Return (x, y) of the center of cell containing provided text 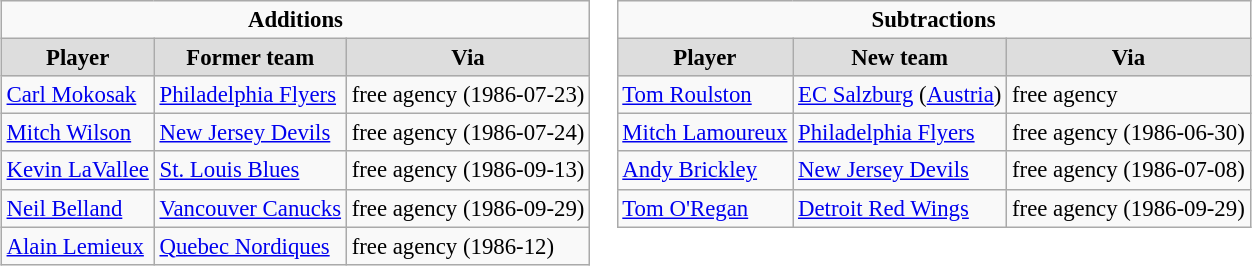
Neil Belland (78, 208)
Additions (295, 20)
Tom Roulston (705, 95)
Quebec Nordiques (250, 246)
free agency (1986-07-24) (468, 133)
free agency (1986-06-30) (1128, 133)
New team (900, 58)
Tom O'Regan (705, 208)
Vancouver Canucks (250, 208)
Andy Brickley (705, 170)
Mitch Wilson (78, 133)
Former team (250, 58)
Alain Lemieux (78, 246)
free agency (1986-09-13) (468, 170)
free agency (1986-07-23) (468, 95)
St. Louis Blues (250, 170)
free agency (1986-12) (468, 246)
Subtractions (934, 20)
Carl Mokosak (78, 95)
EC Salzburg (Austria) (900, 95)
Detroit Red Wings (900, 208)
Mitch Lamoureux (705, 133)
free agency (1986-07-08) (1128, 170)
free agency (1128, 95)
Kevin LaVallee (78, 170)
